Determine the (x, y) coordinate at the center of the cell enclosing the given text.  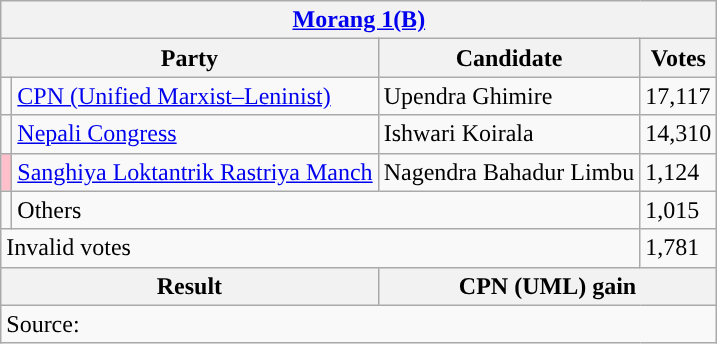
CPN (UML) gain (548, 286)
Party (190, 58)
Others (326, 210)
Morang 1(B) (359, 20)
1,015 (678, 210)
14,310 (678, 134)
CPN (Unified Marxist–Leninist) (195, 96)
Result (190, 286)
Ishwari Koirala (509, 134)
Nagendra Bahadur Limbu (509, 172)
Candidate (509, 58)
17,117 (678, 96)
1,124 (678, 172)
Upendra Ghimire (509, 96)
1,781 (678, 248)
Nepali Congress (195, 134)
Votes (678, 58)
Source: (359, 324)
Sanghiya Loktantrik Rastriya Manch (195, 172)
Invalid votes (320, 248)
